Pinpoint the cell where the given text exists, returning its [x, y] midpoint coordinate. 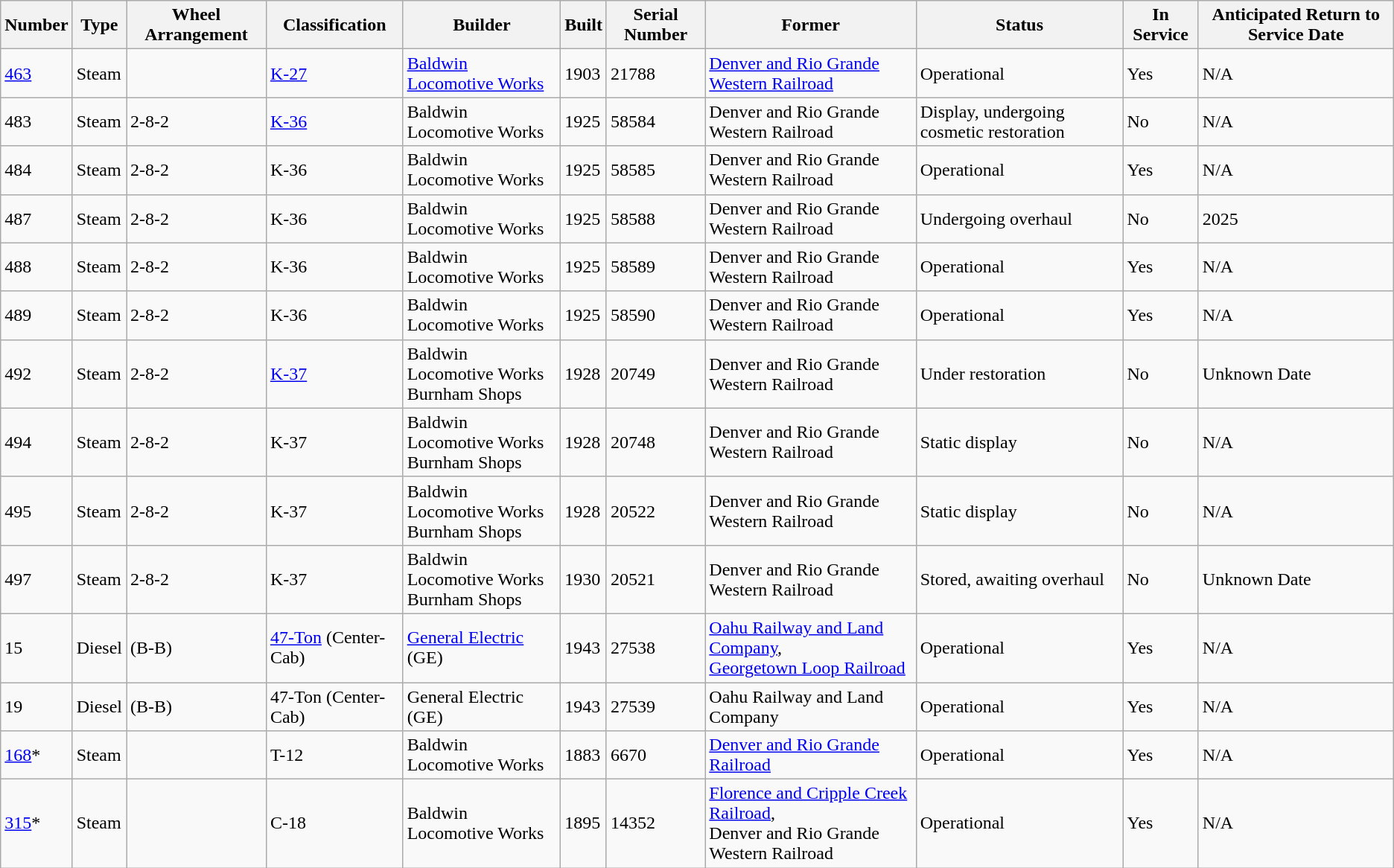
14352 [655, 823]
K-27 [334, 73]
20748 [655, 442]
58585 [655, 170]
Display, undergoing cosmetic restoration [1019, 122]
Status [1019, 25]
Builder [482, 25]
Undergoing overhaul [1019, 219]
Classification [334, 25]
Stored, awaiting overhaul [1019, 579]
20522 [655, 511]
483 [36, 122]
492 [36, 374]
21788 [655, 73]
Florence and Cripple Creek Railroad,Denver and Rio Grande Western Railroad [810, 823]
2025 [1296, 219]
487 [36, 219]
Former [810, 25]
1930 [584, 579]
489 [36, 316]
463 [36, 73]
27539 [655, 706]
58588 [655, 219]
Anticipated Return to Service Date [1296, 25]
58590 [655, 316]
In Service [1160, 25]
1903 [584, 73]
58584 [655, 122]
315* [36, 823]
Type [99, 25]
20521 [655, 579]
Oahu Railway and Land Company [810, 706]
C-18 [334, 823]
Denver and Rio Grande Railroad [810, 755]
1883 [584, 755]
6670 [655, 755]
494 [36, 442]
27538 [655, 648]
19 [36, 706]
Oahu Railway and Land Company,Georgetown Loop Railroad [810, 648]
497 [36, 579]
1895 [584, 823]
15 [36, 648]
168* [36, 755]
488 [36, 267]
58589 [655, 267]
484 [36, 170]
Wheel Arrangement [197, 25]
Number [36, 25]
Built [584, 25]
20749 [655, 374]
Under restoration [1019, 374]
495 [36, 511]
T-12 [334, 755]
Serial Number [655, 25]
